Output the [x, y] coordinate of the center of the cell containing the given text.  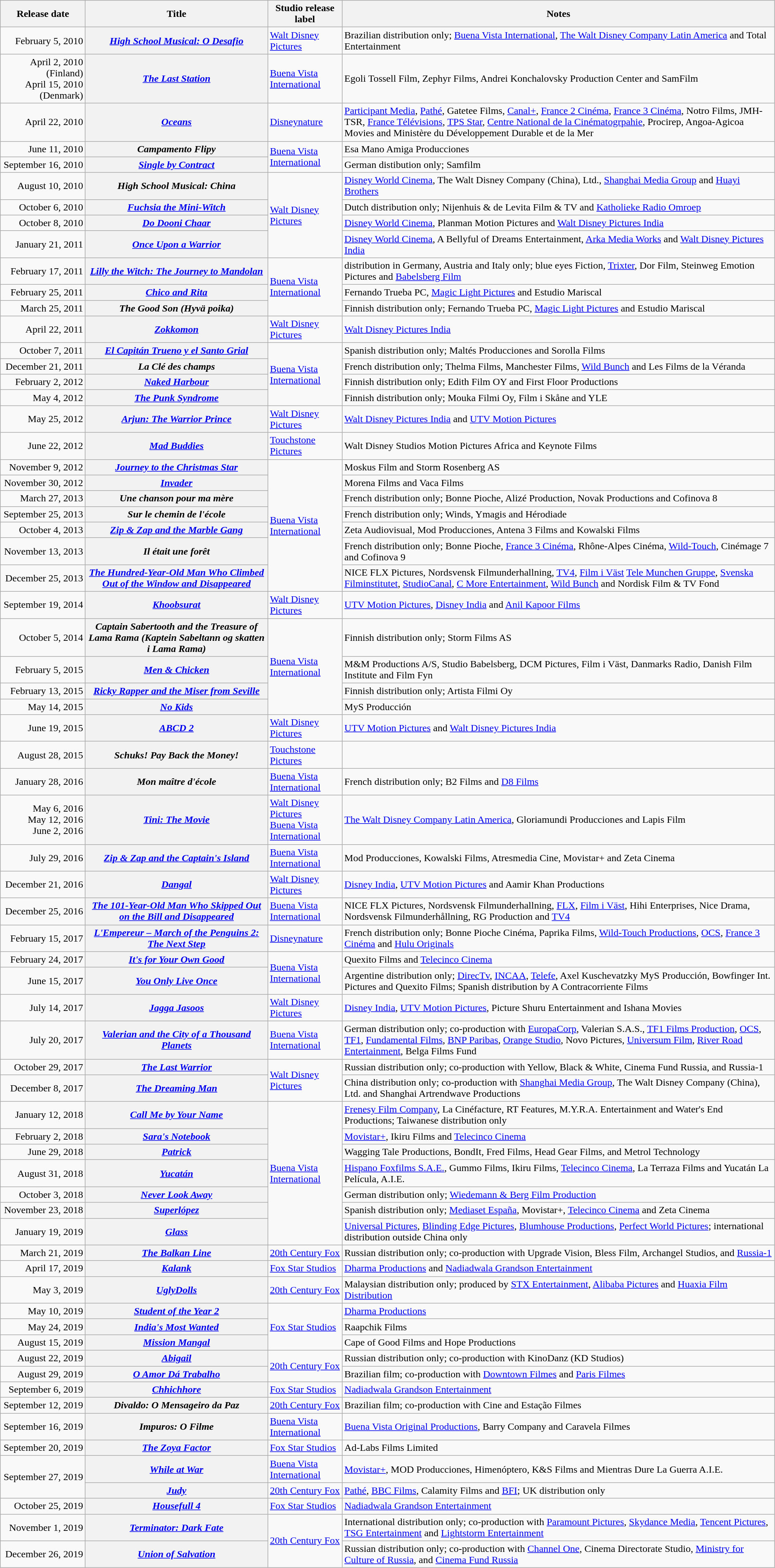
October 4, 2013 [43, 530]
Men & Chicken [177, 670]
Kalank [177, 1268]
April 22, 2011 [43, 329]
Mission Mangal [177, 1342]
China distribution only; co-production with Shanghai Media Group, The Walt Disney Company (China), Ltd. and Shanghai Artrendwave Productions [559, 1089]
You Only Live Once [177, 980]
December 8, 2017 [43, 1089]
Arjun: The Warrior Prince [177, 419]
Schuks! Pay Back the Money! [177, 755]
Sur le chemin de l'école [177, 514]
December 25, 2013 [43, 578]
The Dreaming Man [177, 1089]
Egoli Tossell Film, Zephyr Films, Andrei Konchalovsky Production Center and SamFilm [559, 78]
November 30, 2012 [43, 483]
September 25, 2013 [43, 514]
June 11, 2010 [43, 149]
Esa Mano Amiga Producciones [559, 149]
Yucatán [177, 1174]
Morena Films and Vaca Films [559, 483]
June 19, 2015 [43, 728]
Walt Disney PicturesBuena Vista International [305, 819]
Movistar+, MOD Producciones, Himenóptero, K&S Films and Mientras Dure La Guerra A.I.E. [559, 1469]
Une chanson pour ma mère [177, 498]
Journey to the Christmas Star [177, 467]
Tini: The Movie [177, 819]
Once Upon a Warrior [177, 244]
Oceans [177, 122]
May 6, 2016May 12, 2016June 2, 2016 [43, 819]
Student of the Year 2 [177, 1311]
Title [177, 14]
UTV Motion Pictures, Disney India and Anil Kapoor Films [559, 605]
Superlópez [177, 1210]
UglyDolls [177, 1290]
December 21, 2011 [43, 366]
Moskus Film and Storm Rosenberg AS [559, 467]
French distribution only; Bonne Pioche Cinéma, Paprika Films, Wild-Touch Productions, OCS, France 3 Cinéma and Hulu Originals [559, 938]
Finnish distribution only; Mouka Filmi Oy, Film i Skåne and YLE [559, 398]
February 24, 2017 [43, 959]
May 4, 2012 [43, 398]
Chico and Rita [177, 292]
Russian distribution only; co-production with KinoDanz (KD Studios) [559, 1358]
ABCD 2 [177, 728]
French distribution only; Winds, Ymagis and Hérodiade [559, 514]
December 26, 2019 [43, 1554]
Frenesy Film Company, La Cinéfacture, RT Features, M.Y.R.A. Entertainment and Water's End Productions; Taiwanese distribution only [559, 1115]
The Zoya Factor [177, 1448]
Walt Disney Studios Motion Pictures Africa and Keynote Films [559, 446]
Captain Sabertooth and the Treasure of Lama Rama (Kaptein Sabeltann og skatten i Lama Rama) [177, 637]
Sara's Notebook [177, 1136]
October 6, 2010 [43, 207]
Russian distribution only; co-production with Channel One, Cinema Directorate Studio, Ministry for Culture of Russia, and Cinema Fund Russia [559, 1554]
Never Look Away [177, 1195]
Cape of Good Films and Hope Productions [559, 1342]
Dutch distribution only; Nijenhuis & de Levita Film & TV and Katholieke Radio Omroep [559, 207]
Release date [43, 14]
Zokkomon [177, 329]
Zeta Audiovisual, Mod Producciones, Antena 3 Films and Kowalski Films [559, 530]
O Amor Dá Trabalho [177, 1374]
Mad Buddies [177, 446]
Do Dooni Chaar [177, 223]
August 31, 2018 [43, 1174]
Spanish distribution only; Maltés Producciones and Sorolla Films [559, 351]
Walt Disney Pictures India [559, 329]
Mon maître d'école [177, 782]
French distribution only; Bonne Pioche, Alizé Production, Novak Productions and Cofinova 8 [559, 498]
August 28, 2015 [43, 755]
September 12, 2019 [43, 1405]
May 24, 2019 [43, 1327]
August 10, 2010 [43, 186]
January 21, 2011 [43, 244]
March 25, 2011 [43, 308]
French distribution only; B2 Films and D8 Films [559, 782]
January 28, 2016 [43, 782]
Call Me by Your Name [177, 1115]
L'Empereur – March of the Penguins 2: The Next Step [177, 938]
February 13, 2015 [43, 691]
Housefull 4 [177, 1506]
French distribution only; Bonne Pioche, France 3 Cinéma, Rhône-Alpes Cinéma, Wild-Touch, Cinémage 7 and Cofinova 9 [559, 551]
July 14, 2017 [43, 1008]
Movistar+, Ikiru Films and Telecinco Cinema [559, 1136]
Walt Disney Pictures India and UTV Motion Pictures [559, 419]
November 23, 2018 [43, 1210]
distribution in Germany, Austria and Italy only; blue eyes Fiction, Trixter, Dor Film, Steinweg Emotion Pictures and Babelsberg Film [559, 271]
Dharma Productions and Nadiadwala Grandson Entertainment [559, 1268]
UTV Motion Pictures and Walt Disney Pictures India [559, 728]
Chhichhore [177, 1390]
January 12, 2018 [43, 1115]
September 16, 2019 [43, 1427]
February 17, 2011 [43, 271]
August 29, 2019 [43, 1374]
The Balkan Line [177, 1253]
Fernando Trueba PC, Magic Light Pictures and Estudio Mariscal [559, 292]
Russian distribution only; co-production with Yellow, Black & White, Cinema Fund Russia, and Russia-1 [559, 1067]
May 10, 2019 [43, 1311]
Impuros: O Filme [177, 1427]
No Kids [177, 707]
Universal Pictures, Blinding Edge Pictures, Blumhouse Productions, Perfect World Pictures; international distribution outside China only [559, 1231]
El Capitán Trueno y el Santo Grial [177, 351]
August 22, 2019 [43, 1358]
Quexito Films and Telecinco Cinema [559, 959]
May 25, 2012 [43, 419]
January 19, 2019 [43, 1231]
November 1, 2019 [43, 1528]
Patrick [177, 1152]
Finnish distribution only; Storm Films AS [559, 637]
Finnish distribution only; Edith Film OY and First Floor Productions [559, 382]
February 5, 2015 [43, 670]
August 15, 2019 [43, 1342]
February 5, 2010 [43, 40]
Divaldo: O Mensageiro da Paz [177, 1405]
March 21, 2019 [43, 1253]
June 29, 2018 [43, 1152]
Wagging Tale Productions, BondIt, Fred Films, Head Gear Films, and Metrol Technology [559, 1152]
Khoobsurat [177, 605]
September 19, 2014 [43, 605]
Campamento Flipy [177, 149]
Hispano Foxfilms S.A.E., Gummo Films, Ikiru Films, Telecinco Cinema, La Terraza Films and Yucatán La Película, A.I.E. [559, 1174]
April 22, 2010 [43, 122]
April 2, 2010 (Finland)April 15, 2010 (Denmark) [43, 78]
It's for Your Own Good [177, 959]
Dangal [177, 885]
Mod Producciones, Kowalski Films, Atresmedia Cine, Movistar+ and Zeta Cinema [559, 857]
Notes [559, 14]
October 8, 2010 [43, 223]
October 7, 2011 [43, 351]
La Clé des champs [177, 366]
October 3, 2018 [43, 1195]
Glass [177, 1231]
June 15, 2017 [43, 980]
M&M Productions A/S, Studio Babelsberg, DCM Pictures, Film i Väst, Danmarks Radio, Danish Film Institute and Film Fyn [559, 670]
Malaysian distribution only; produced by STX Entertainment, Alibaba Pictures and Huaxia Film Distribution [559, 1290]
Naked Harbour [177, 382]
Fuchsia the Mini-Witch [177, 207]
Ricky Rapper and the Miser from Seville [177, 691]
Raapchik Films [559, 1327]
March 27, 2013 [43, 498]
February 25, 2011 [43, 292]
The Hundred-Year-Old Man Who Climbed Out of the Window and Disappeared [177, 578]
Brazilian distribution only; Buena Vista International, The Walt Disney Company Latin America and Total Entertainment [559, 40]
Russian distribution only; co-production with Upgrade Vision, Bless Film, Archangel Studios, and Russia-1 [559, 1253]
Disney India, UTV Motion Pictures and Aamir Khan Productions [559, 885]
The Walt Disney Company Latin America, Gloriamundi Producciones and Lapis Film [559, 819]
Dharma Productions [559, 1311]
German distribution only; Wiedemann & Berg Film Production [559, 1195]
Finnish distribution only; Artista Filmi Oy [559, 691]
Disney World Cinema, The Walt Disney Company (China), Ltd., Shanghai Media Group and Huayi Brothers [559, 186]
Judy [177, 1490]
Ad-Labs Films Limited [559, 1448]
Brazilian film; co-production with Downtown Filmes and Paris Filmes [559, 1374]
September 20, 2019 [43, 1448]
February 15, 2017 [43, 938]
Valerian and the City of a Thousand Planets [177, 1040]
Terminator: Dark Fate [177, 1528]
Single by Contract [177, 165]
May 14, 2015 [43, 707]
October 25, 2019 [43, 1506]
Disney India, UTV Motion Pictures, Picture Shuru Entertainment and Ishana Movies [559, 1008]
Disney World Cinema, Planman Motion Pictures and Walt Disney Pictures India [559, 223]
The Last Station [177, 78]
Lilly the Witch: The Journey to Mandolan [177, 271]
September 16, 2010 [43, 165]
July 29, 2016 [43, 857]
February 2, 2012 [43, 382]
High School Musical: China [177, 186]
While at War [177, 1469]
Jagga Jasoos [177, 1008]
October 29, 2017 [43, 1067]
The Good Son (Hyvä poika) [177, 308]
The Punk Syndrome [177, 398]
Abigail [177, 1358]
Brazilian film; co-production with Cine and Estação Filmes [559, 1405]
October 5, 2014 [43, 637]
December 25, 2016 [43, 911]
The Last Warrior [177, 1067]
June 22, 2012 [43, 446]
Spanish distribution only; Mediaset España, Movistar+, Telecinco Cinema and Zeta Cinema [559, 1210]
April 17, 2019 [43, 1268]
High School Musical: O Desafio [177, 40]
Zip & Zap and the Captain's Island [177, 857]
Finnish distribution only; Fernando Trueba PC, Magic Light Pictures and Estudio Mariscal [559, 308]
Zip & Zap and the Marble Gang [177, 530]
French distribution only; Thelma Films, Manchester Films, Wild Bunch and Les Films de la Véranda [559, 366]
November 9, 2012 [43, 467]
September 27, 2019 [43, 1477]
December 21, 2016 [43, 885]
Pathé, BBC Films, Calamity Films and BFI; UK distribution only [559, 1490]
Il était une forêt [177, 551]
May 3, 2019 [43, 1290]
Union of Salvation [177, 1554]
NICE FLX Pictures, Nordsvensk Filmunderhallning, FLX, Film i Väst, Hihi Enterprises, Nice Drama, Nordsvensk Filmunderhållning, RG Production and TV4 [559, 911]
Disney World Cinema, A Bellyful of Dreams Entertainment, Arka Media Works and Walt Disney Pictures India [559, 244]
September 6, 2019 [43, 1390]
The 101-Year-Old Man Who Skipped Out on the Bill and Disappeared [177, 911]
Invader [177, 483]
July 20, 2017 [43, 1040]
German distibution only; Samfilm [559, 165]
November 13, 2013 [43, 551]
Buena Vista Original Productions, Barry Company and Caravela Filmes [559, 1427]
Studio release label [305, 14]
India's Most Wanted [177, 1327]
February 2, 2018 [43, 1136]
MyS Producción [559, 707]
